Search for the cell housing the specified text and yield its [X, Y] center coordinate. 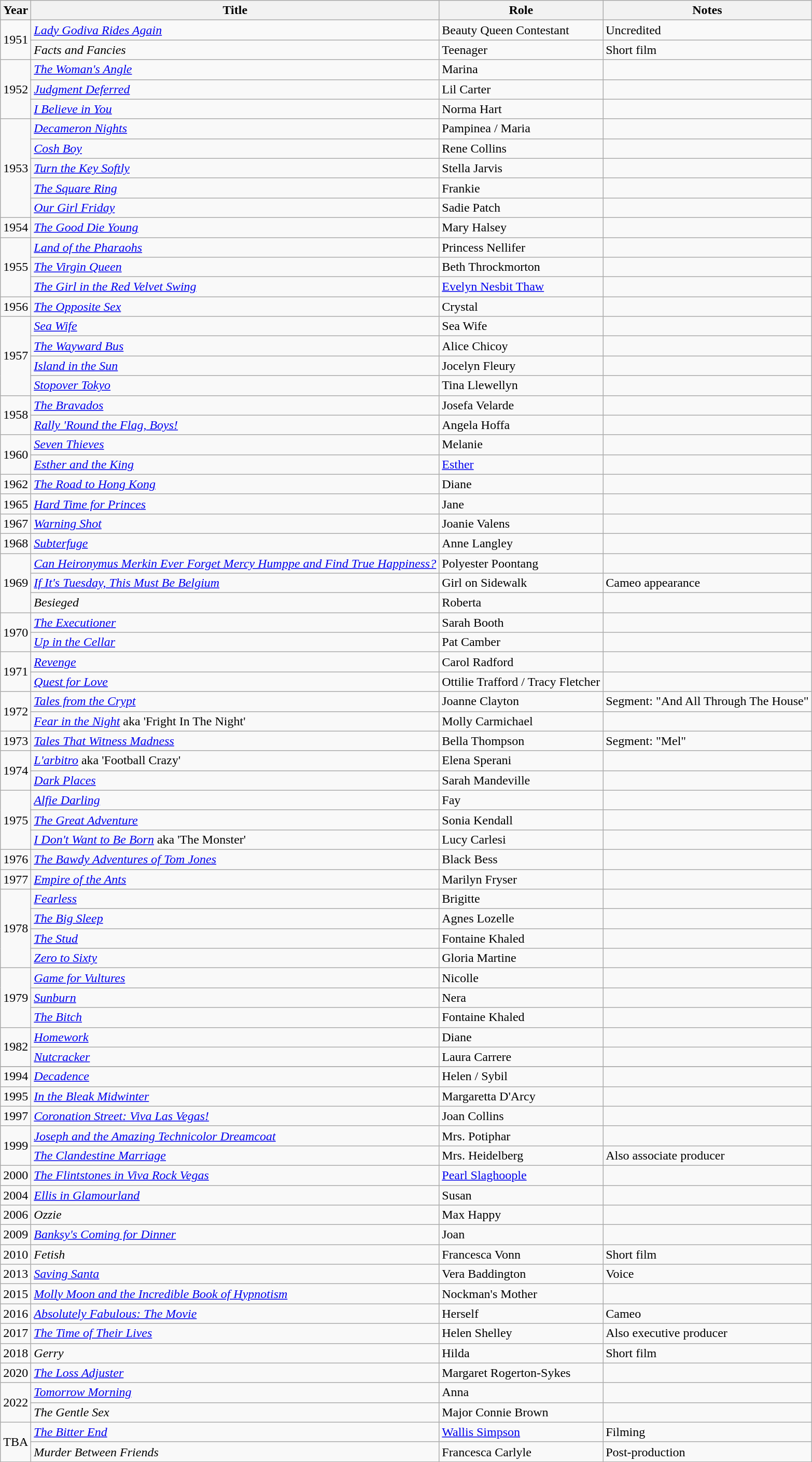
Subterfuge [235, 543]
Rally 'Round the Flag, Boys! [235, 425]
1975 [16, 820]
Alice Chicoy [521, 346]
Revenge [235, 662]
Role [521, 10]
Margaretta D'Arcy [521, 1096]
1997 [16, 1116]
Roberta [521, 603]
The Executioner [235, 623]
Fear in the Night aka 'Fright In The Night' [235, 721]
1971 [16, 672]
Bella Thompson [521, 741]
Gerry [235, 1353]
2009 [16, 1235]
Decameron Nights [235, 129]
Lady Godiva Rides Again [235, 30]
L'arbitro aka 'Football Crazy' [235, 761]
Voice [707, 1274]
1954 [16, 227]
Joanne Clayton [521, 701]
Esther and the King [235, 464]
Carol Radford [521, 662]
2013 [16, 1274]
The Loss Adjuster [235, 1373]
1956 [16, 307]
The Girl in the Red Velvet Swing [235, 287]
1960 [16, 454]
Nockman's Mother [521, 1294]
Joanie Valens [521, 523]
1955 [16, 267]
Facts and Fancies [235, 50]
The Good Die Young [235, 227]
2006 [16, 1215]
Nutcracker [235, 1057]
The Bravados [235, 405]
Tomorrow Morning [235, 1392]
Warning Shot [235, 523]
The Gentle Sex [235, 1412]
Dark Places [235, 780]
1976 [16, 859]
Susan [521, 1195]
1952 [16, 89]
Francesca Vonn [521, 1254]
The Bitch [235, 1017]
Esther [521, 464]
1972 [16, 711]
Cosh Boy [235, 148]
Joan [521, 1235]
Ellis in Glamourland [235, 1195]
Cameo [707, 1314]
Up in the Cellar [235, 642]
Helen Shelley [521, 1333]
Sunburn [235, 998]
Beauty Queen Contestant [521, 30]
2004 [16, 1195]
Besieged [235, 603]
1970 [16, 632]
Helen / Sybil [521, 1077]
Gloria Martine [521, 958]
Seven Thieves [235, 445]
Marina [521, 70]
Elena Sperani [521, 761]
2022 [16, 1402]
Mary Halsey [521, 227]
Pearl Slaghoople [521, 1175]
Quest for Love [235, 682]
Turn the Key Softly [235, 168]
TBA [16, 1442]
Mrs. Potiphar [521, 1136]
Melanie [521, 445]
The Bawdy Adventures of Tom Jones [235, 859]
Filming [707, 1432]
Anne Langley [521, 543]
1974 [16, 770]
The Clandestine Marriage [235, 1155]
Coronation Street: Viva Las Vegas! [235, 1116]
2016 [16, 1314]
Fay [521, 800]
Island in the Sun [235, 366]
2010 [16, 1254]
2017 [16, 1333]
2015 [16, 1294]
Wallis Simpson [521, 1432]
Agnes Lozelle [521, 919]
Ozzie [235, 1215]
Segment: "Mel" [707, 741]
Sonia Kendall [521, 820]
Hilda [521, 1353]
1982 [16, 1047]
Molly Moon and the Incredible Book of Hypnotism [235, 1294]
Uncredited [707, 30]
Brigitte [521, 899]
Murder Between Friends [235, 1452]
In the Bleak Midwinter [235, 1096]
Josefa Velarde [521, 405]
1994 [16, 1077]
Anna [521, 1392]
1979 [16, 998]
Post-production [707, 1452]
Black Bess [521, 859]
1999 [16, 1146]
Rene Collins [521, 148]
The Road to Hong Kong [235, 484]
2000 [16, 1175]
1965 [16, 504]
Joan Collins [521, 1116]
Tina Llewellyn [521, 385]
Ottilie Trafford / Tracy Fletcher [521, 682]
The Square Ring [235, 188]
Alfie Darling [235, 800]
1951 [16, 40]
The Time of Their Lives [235, 1333]
1957 [16, 356]
The Stud [235, 939]
Cameo appearance [707, 583]
Segment: "And All Through The House" [707, 701]
Princess Nellifer [521, 247]
Norma Hart [521, 109]
Nera [521, 998]
1958 [16, 415]
Molly Carmichael [521, 721]
Angela Hoffa [521, 425]
The Big Sleep [235, 919]
1967 [16, 523]
Polyester Poontang [521, 563]
Vera Baddington [521, 1274]
I Believe in You [235, 109]
Francesca Carlyle [521, 1452]
2020 [16, 1373]
Marilyn Fryser [521, 879]
Hard Time for Princes [235, 504]
Mrs. Heidelberg [521, 1155]
1953 [16, 168]
Girl on Sidewalk [521, 583]
Max Happy [521, 1215]
Notes [707, 10]
The Flintstones in Viva Rock Vegas [235, 1175]
The Great Adventure [235, 820]
Also executive producer [707, 1333]
The Virgin Queen [235, 267]
Also associate producer [707, 1155]
Margaret Rogerton-Sykes [521, 1373]
1973 [16, 741]
Sarah Mandeville [521, 780]
Year [16, 10]
Nicolle [521, 978]
Laura Carrere [521, 1057]
Stella Jarvis [521, 168]
Land of the Pharaohs [235, 247]
The Opposite Sex [235, 307]
Teenager [521, 50]
Empire of the Ants [235, 879]
The Woman's Angle [235, 70]
Jane [521, 504]
Fetish [235, 1254]
Judgment Deferred [235, 89]
Banksy's Coming for Dinner [235, 1235]
Joseph and the Amazing Technicolor Dreamcoat [235, 1136]
Homework [235, 1037]
1962 [16, 484]
If It's Tuesday, This Must Be Belgium [235, 583]
Tales That Witness Madness [235, 741]
Lil Carter [521, 89]
Beth Throckmorton [521, 267]
1995 [16, 1096]
Frankie [521, 188]
Fearless [235, 899]
Our Girl Friday [235, 208]
Title [235, 10]
Pat Camber [521, 642]
1977 [16, 879]
1978 [16, 929]
1969 [16, 583]
The Wayward Bus [235, 346]
Saving Santa [235, 1274]
2018 [16, 1353]
1968 [16, 543]
The Bitter End [235, 1432]
Pampinea / Maria [521, 129]
Zero to Sixty [235, 958]
Decadence [235, 1077]
Jocelyn Fleury [521, 366]
Absolutely Fabulous: The Movie [235, 1314]
Tales from the Crypt [235, 701]
I Don't Want to Be Born aka 'The Monster' [235, 839]
Crystal [521, 307]
Stopover Tokyo [235, 385]
Herself [521, 1314]
Evelyn Nesbit Thaw [521, 287]
Major Connie Brown [521, 1412]
Sadie Patch [521, 208]
Sarah Booth [521, 623]
Game for Vultures [235, 978]
Lucy Carlesi [521, 839]
Can Heironymus Merkin Ever Forget Mercy Humppe and Find True Happiness? [235, 563]
